Extract the (X, Y) coordinate from the center of the cell holding the provided text.  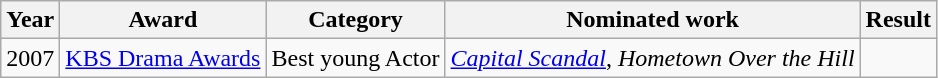
2007 (30, 58)
Result (898, 20)
Year (30, 20)
Nominated work (652, 20)
Capital Scandal, Hometown Over the Hill (652, 58)
Category (356, 20)
Best young Actor (356, 58)
Award (163, 20)
KBS Drama Awards (163, 58)
